Detect which cell encompasses the target text, then output its (X, Y) center coordinate. 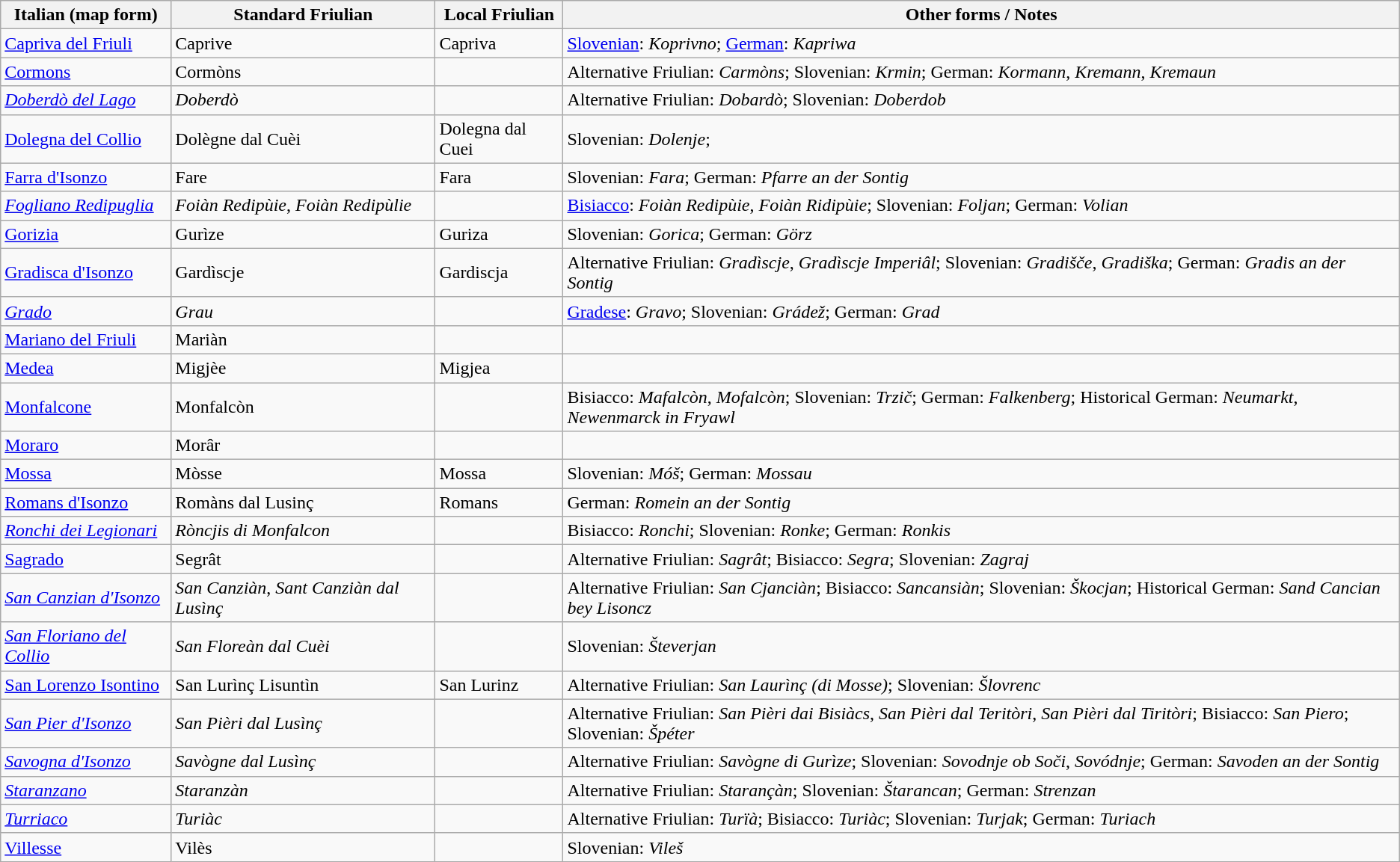
Staranzano (86, 790)
Dolègne dal Cuèi (304, 139)
Medea (86, 368)
Alternative Friulian: Savògne di Gurìze; Slovenian: Sovodnje ob Soči, Sovódnje; German: Savoden an der Sontig (981, 762)
Slovenian: Gorica; German: Görz (981, 234)
Slovenian: Móš; German: Mossau (981, 474)
Cormons (86, 72)
Romans (500, 502)
Migjèe (304, 368)
Turiàc (304, 819)
Caprive (304, 43)
Mariano del Friuli (86, 339)
Mariàn (304, 339)
Alternative Friulian: Carmòns; Slovenian: Krmin; German: Kormann, Kremann, Kremaun (981, 72)
Bisiacco: Ronchi; Slovenian: Ronke; German: Ronkis (981, 531)
Ròncjis di Monfalcon (304, 531)
Monfalcòn (304, 407)
Romàns dal Lusinç (304, 502)
Grau (304, 311)
San Pier d'Isonzo (86, 724)
Grado (86, 311)
Gurìze (304, 234)
Gardiscja (500, 272)
Vilès (304, 847)
Segrât (304, 559)
Local Friulian (500, 15)
San Floreàn dal Cuèi (304, 646)
Capriva del Friuli (86, 43)
Ronchi dei Legionari (86, 531)
Savogna d'Isonzo (86, 762)
Foiàn Redipùie, Foiàn Redipùlie (304, 206)
Gradese: Gravo; Slovenian: Grádež; German: Grad (981, 311)
Alternative Friulian: Starançàn; Slovenian: Štarancan; German: Strenzan (981, 790)
Gradisca d'Isonzo (86, 272)
Gorizia (86, 234)
San Lorenzo Isontino (86, 685)
German: Romein an der Sontig (981, 502)
Alternative Friulian: San Cjanciàn; Bisiacco: Sancansiàn; Slovenian: Škocjan; Historical German: Sand Cancian bey Lisoncz (981, 598)
Alternative Friulian: Gradìscje, Gradìscje Imperiâl; Slovenian: Gradišče, Gradiška; German: Gradis an der Sontig (981, 272)
Slovenian: Fara; German: Pfarre an der Sontig (981, 177)
Slovenian: Vileš (981, 847)
Doberdò (304, 100)
Gardìscje (304, 272)
Villesse (86, 847)
Slovenian: Koprivno; German: Kapriwa (981, 43)
Guriza (500, 234)
Dolegna dal Cuei (500, 139)
Slovenian: Dolenje; (981, 139)
San Lurinz (500, 685)
Romans d'Isonzo (86, 502)
San Floriano del Collio (86, 646)
Alternative Friulian: Dobardò; Slovenian: Doberdob (981, 100)
Migjea (500, 368)
Fare (304, 177)
Farra d'Isonzo (86, 177)
Savògne dal Lusìnç (304, 762)
San Canzian d'Isonzo (86, 598)
Alternative Friulian: Sagrât; Bisiacco: Segra; Slovenian: Zagraj (981, 559)
Doberdò del Lago (86, 100)
Alternative Friulian: San Pièri dai Bisiàcs, San Pièri dal Teritòri, San Pièri dal Tiritòri; Bisiacco: San Piero; Slovenian: Špéter (981, 724)
San Lurìnç Lisuntìn (304, 685)
Alternative Friulian: Turïà; Bisiacco: Turiàc; Slovenian: Turjak; German: Turiach (981, 819)
Dolegna del Collio (86, 139)
Sagrado (86, 559)
San Canziàn, Sant Canziàn dal Lusìnç (304, 598)
Other forms / Notes (981, 15)
Fogliano Redipuglia (86, 206)
Bisiacco: Mafalcòn, Mofalcòn; Slovenian: Trzič; German: Falkenberg; Historical German: Neumarkt, Newenmarck in Fryawl (981, 407)
Bisiacco: Foiàn Redipùie, Foiàn Ridipùie; Slovenian: Foljan; German: Volian (981, 206)
Standard Friulian (304, 15)
San Pièri dal Lusìnç (304, 724)
Capriva (500, 43)
Italian (map form) (86, 15)
Cormòns (304, 72)
Alternative Friulian: San Laurìnç (di Mosse); Slovenian: Šlovrenc (981, 685)
Morâr (304, 446)
Staranzàn (304, 790)
Slovenian: Števerjan (981, 646)
Mòsse (304, 474)
Turriaco (86, 819)
Monfalcone (86, 407)
Fara (500, 177)
Moraro (86, 446)
